Determine the [x, y] coordinate at the center of the cell enclosing the given text.  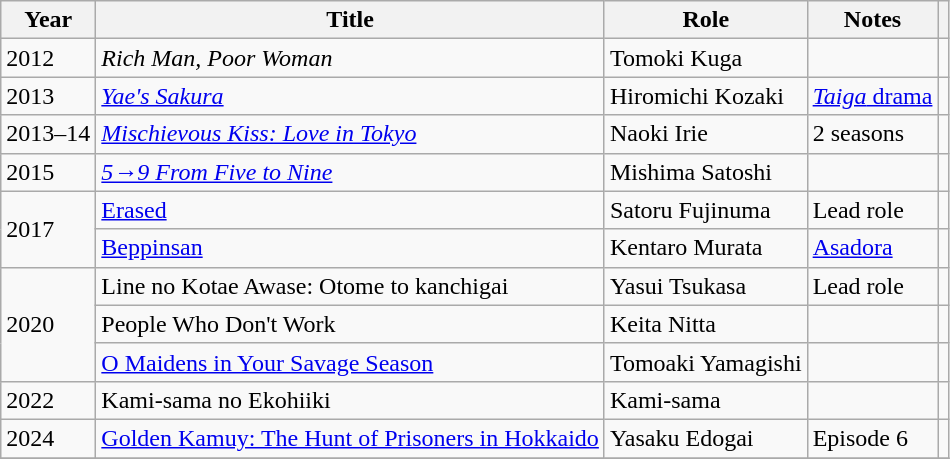
Mishima Satoshi [706, 172]
2020 [48, 324]
2015 [48, 172]
Title [350, 20]
Tomoaki Yamagishi [706, 362]
Keita Nitta [706, 324]
Line no Kotae Awase: Otome to kanchigai [350, 286]
Kami-sama [706, 400]
Tomoki Kuga [706, 58]
Mischievous Kiss: Love in Tokyo [350, 134]
Notes [872, 20]
Naoki Irie [706, 134]
Yasaku Edogai [706, 438]
Year [48, 20]
Kentaro Murata [706, 248]
Erased [350, 210]
Yasui Tsukasa [706, 286]
2024 [48, 438]
2 seasons [872, 134]
2012 [48, 58]
Asadora [872, 248]
Yae's Sakura [350, 96]
2017 [48, 229]
Episode 6 [872, 438]
Satoru Fujinuma [706, 210]
2013–14 [48, 134]
5→9 From Five to Nine [350, 172]
O Maidens in Your Savage Season [350, 362]
Taiga drama [872, 96]
Golden Kamuy: The Hunt of Prisoners in Hokkaido [350, 438]
Beppinsan [350, 248]
Rich Man, Poor Woman [350, 58]
People Who Don't Work [350, 324]
2013 [48, 96]
Hiromichi Kozaki [706, 96]
Role [706, 20]
Kami-sama no Ekohiiki [350, 400]
2022 [48, 400]
